Find where the given text appears and provide that cell's center as [X, Y] coordinate. 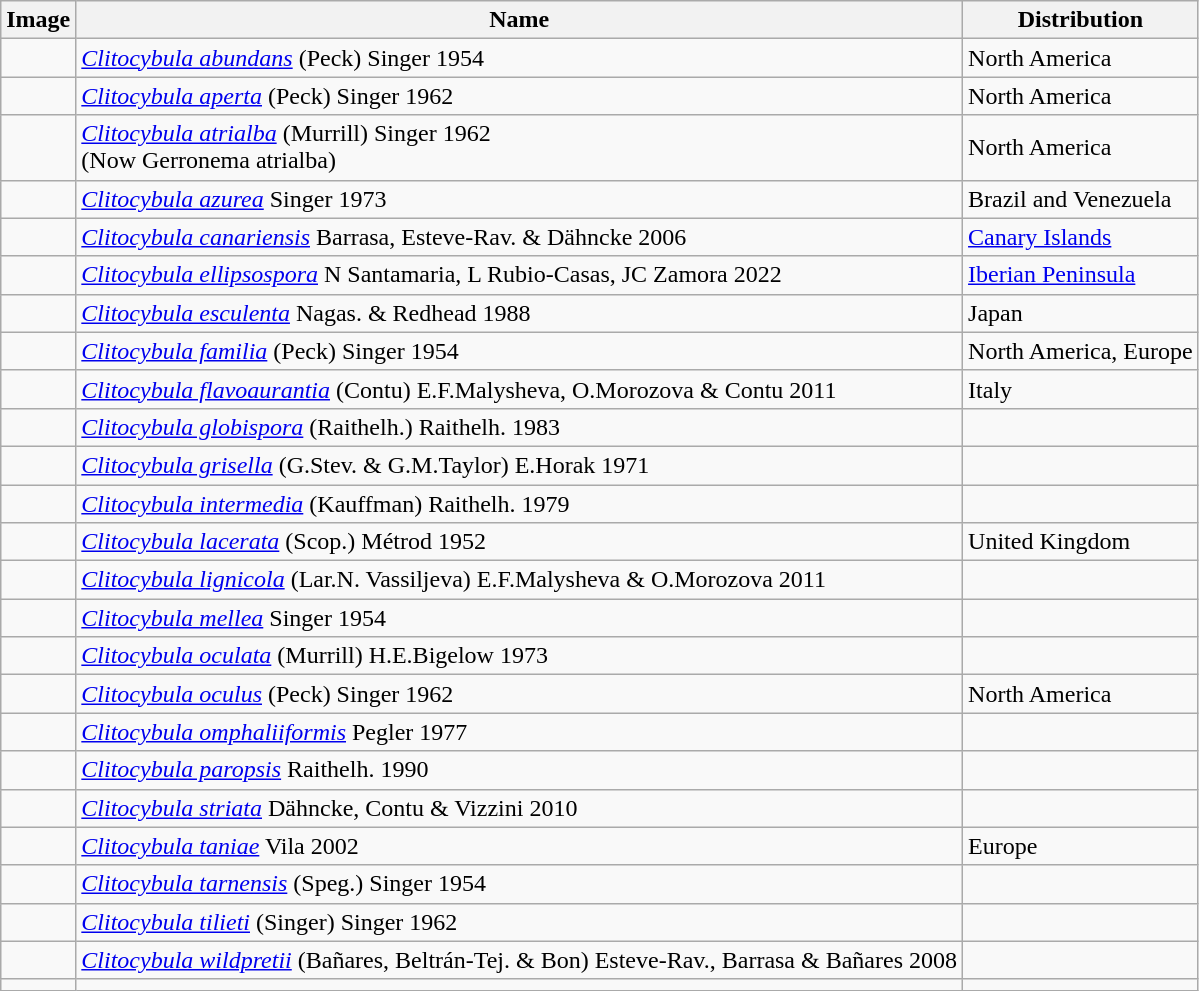
Clitocybula paropsis Raithelh. 1990 [520, 770]
North America, Europe [1081, 351]
Clitocybula flavoaurantia (Contu) E.F.Malysheva, O.Morozova & Contu 2011 [520, 389]
Clitocybula ellipsospora N Santamaria, L Rubio-Casas, JC Zamora 2022 [520, 275]
Clitocybula lignicola (Lar.N. Vassiljeva) E.F.Malysheva & O.Morozova 2011 [520, 580]
Clitocybula globispora (Raithelh.) Raithelh. 1983 [520, 427]
Clitocybula lacerata (Scop.) Métrod 1952 [520, 542]
Clitocybula intermedia (Kauffman) Raithelh. 1979 [520, 503]
Clitocybula striata Dähncke, Contu & Vizzini 2010 [520, 808]
Name [520, 20]
Clitocybula mellea Singer 1954 [520, 618]
Clitocybula canariensis Barrasa, Esteve-Rav. & Dähncke 2006 [520, 237]
Italy [1081, 389]
Japan [1081, 313]
Clitocybula grisella (G.Stev. & G.M.Taylor) E.Horak 1971 [520, 465]
Clitocybula omphaliiformis Pegler 1977 [520, 732]
Iberian Peninsula [1081, 275]
Clitocybula esculenta Nagas. & Redhead 1988 [520, 313]
Clitocybula tarnensis (Speg.) Singer 1954 [520, 884]
Clitocybula wildpretii (Bañares, Beltrán-Tej. & Bon) Esteve-Rav., Barrasa & Bañares 2008 [520, 960]
Image [38, 20]
Clitocybula familia (Peck) Singer 1954 [520, 351]
Clitocybula tilieti (Singer) Singer 1962 [520, 922]
Canary Islands [1081, 237]
United Kingdom [1081, 542]
Clitocybula taniae Vila 2002 [520, 846]
Clitocybula atrialba (Murrill) Singer 1962(Now Gerronema atrialba) [520, 148]
Clitocybula oculus (Peck) Singer 1962 [520, 694]
Clitocybula oculata (Murrill) H.E.Bigelow 1973 [520, 656]
Europe [1081, 846]
Distribution [1081, 20]
Clitocybula azurea Singer 1973 [520, 199]
Clitocybula aperta (Peck) Singer 1962 [520, 96]
Brazil and Venezuela [1081, 199]
Clitocybula abundans (Peck) Singer 1954 [520, 58]
